Capture the cell that displays the provided text and extract its [X, Y] central coordinate. 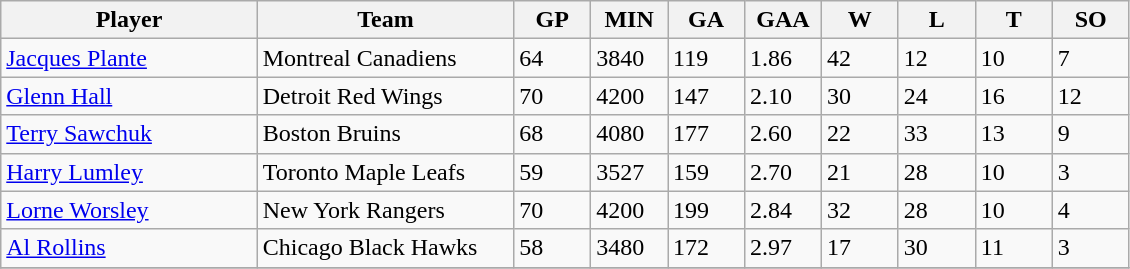
32 [860, 210]
Terry Sawchuk [129, 134]
147 [706, 96]
9 [1090, 134]
159 [706, 172]
3527 [630, 172]
21 [860, 172]
2.10 [782, 96]
172 [706, 248]
New York Rangers [385, 210]
Team [385, 20]
17 [860, 248]
GAA [782, 20]
Glenn Hall [129, 96]
2.97 [782, 248]
Montreal Canadiens [385, 58]
59 [552, 172]
3480 [630, 248]
2.84 [782, 210]
Harry Lumley [129, 172]
Player [129, 20]
3840 [630, 58]
22 [860, 134]
MIN [630, 20]
16 [1014, 96]
GP [552, 20]
W [860, 20]
1.86 [782, 58]
4 [1090, 210]
Lorne Worsley [129, 210]
64 [552, 58]
Toronto Maple Leafs [385, 172]
Jacques Plante [129, 58]
Chicago Black Hawks [385, 248]
Boston Bruins [385, 134]
4080 [630, 134]
199 [706, 210]
2.60 [782, 134]
177 [706, 134]
T [1014, 20]
68 [552, 134]
33 [936, 134]
24 [936, 96]
42 [860, 58]
13 [1014, 134]
SO [1090, 20]
11 [1014, 248]
2.70 [782, 172]
119 [706, 58]
L [936, 20]
7 [1090, 58]
GA [706, 20]
58 [552, 248]
Al Rollins [129, 248]
Detroit Red Wings [385, 96]
